Identify which cell holds the provided text, then report its [X, Y] central coordinate. 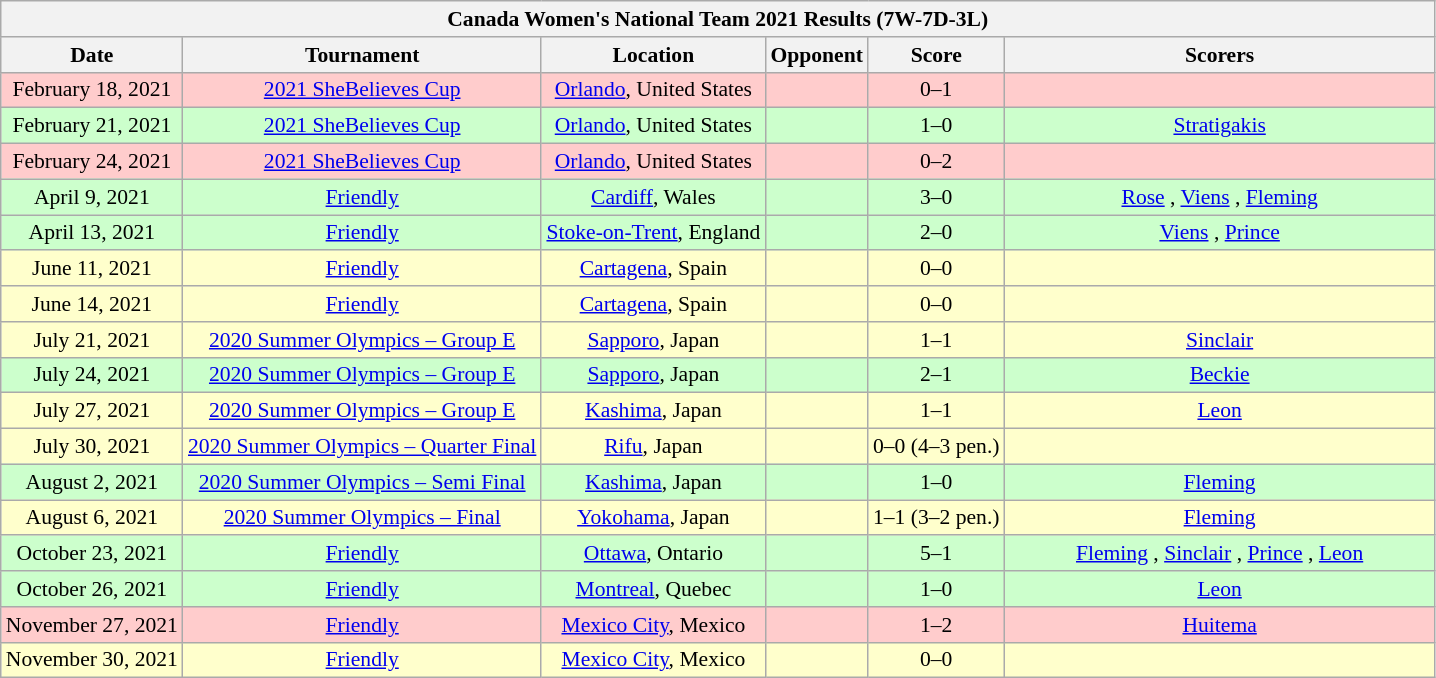
0–2 [936, 162]
3–0 [936, 197]
November 30, 2021 [92, 660]
Opponent [816, 55]
April 9, 2021 [92, 197]
February 18, 2021 [92, 90]
July 24, 2021 [92, 375]
February 21, 2021 [92, 126]
August 2, 2021 [92, 482]
2–1 [936, 375]
2020 Summer Olympics – Final [362, 518]
2–0 [936, 233]
Fleming , Sinclair , Prince , Leon [1220, 554]
April 13, 2021 [92, 233]
Canada Women's National Team 2021 Results (7W-7D-3L) [718, 19]
Yokohama, Japan [653, 518]
July 27, 2021 [92, 411]
Cardiff, Wales [653, 197]
Montreal, Quebec [653, 589]
July 30, 2021 [92, 447]
Sinclair [1220, 340]
Viens , Prince [1220, 233]
Huitema [1220, 625]
0–1 [936, 90]
October 23, 2021 [92, 554]
August 6, 2021 [92, 518]
Ottawa, Ontario [653, 554]
5–1 [936, 554]
1–1 (3–2 pen.) [936, 518]
Rifu, Japan [653, 447]
July 21, 2021 [92, 340]
Date [92, 55]
2020 Summer Olympics – Semi Final [362, 482]
2020 Summer Olympics – Quarter Final [362, 447]
Tournament [362, 55]
Beckie [1220, 375]
Stratigakis [1220, 126]
November 27, 2021 [92, 625]
February 24, 2021 [92, 162]
Score [936, 55]
October 26, 2021 [92, 589]
June 14, 2021 [92, 304]
0–0 (4–3 pen.) [936, 447]
1–2 [936, 625]
Rose , Viens , Fleming [1220, 197]
Scorers [1220, 55]
June 11, 2021 [92, 269]
Stoke-on-Trent, England [653, 233]
Location [653, 55]
